Return the (x, y) coordinate for the center point of the cell that contains the specified text.  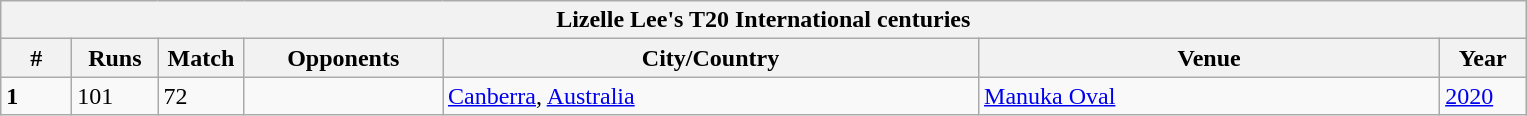
Venue (1210, 58)
101 (115, 96)
2020 (1483, 96)
72 (201, 96)
Runs (115, 58)
Lizelle Lee's T20 International centuries (764, 20)
Canberra, Australia (710, 96)
Year (1483, 58)
Match (201, 58)
Manuka Oval (1210, 96)
1 (36, 96)
Opponents (344, 58)
# (36, 58)
City/Country (710, 58)
